Identify which cell holds the provided text, then report its [X, Y] central coordinate. 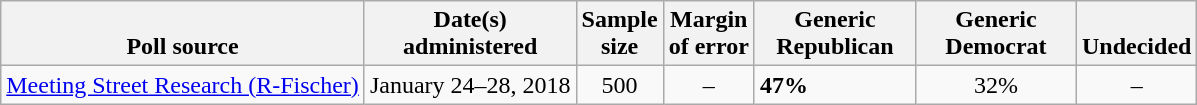
January 24–28, 2018 [470, 85]
Meeting Street Research (R-Fischer) [183, 85]
GenericDemocrat [996, 34]
Marginof error [708, 34]
GenericRepublican [834, 34]
Undecided [1137, 34]
Poll source [183, 34]
Samplesize [620, 34]
Date(s)administered [470, 34]
32% [996, 85]
500 [620, 85]
47% [834, 85]
